Search for the cell housing the specified text and yield its (x, y) center coordinate. 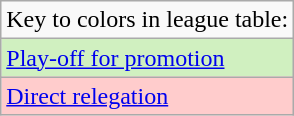
Direct relegation (148, 96)
Play-off for promotion (148, 58)
Key to colors in league table: (148, 20)
